Return (x, y) of the center of cell containing provided text 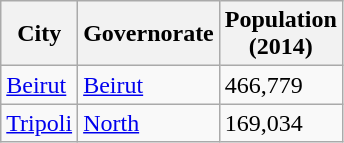
North (149, 123)
169,034 (280, 123)
City (40, 34)
Tripoli (40, 123)
Population(2014) (280, 34)
Governorate (149, 34)
466,779 (280, 85)
